Detect which cell encompasses the target text, then output its [X, Y] center coordinate. 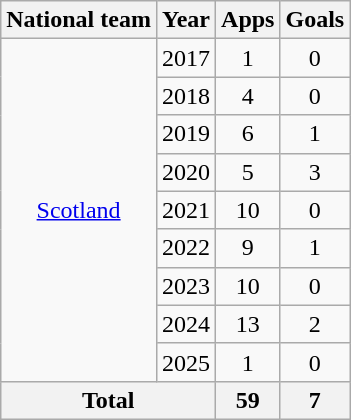
Goals [315, 20]
2022 [186, 248]
6 [248, 134]
2018 [186, 96]
2025 [186, 362]
Year [186, 20]
2017 [186, 58]
2020 [186, 172]
7 [315, 400]
2 [315, 324]
2024 [186, 324]
Scotland [79, 210]
2021 [186, 210]
9 [248, 248]
Apps [248, 20]
59 [248, 400]
13 [248, 324]
National team [79, 20]
4 [248, 96]
Total [108, 400]
2023 [186, 286]
3 [315, 172]
5 [248, 172]
2019 [186, 134]
